Return the [X, Y] coordinate for the center point of the cell that contains the specified text.  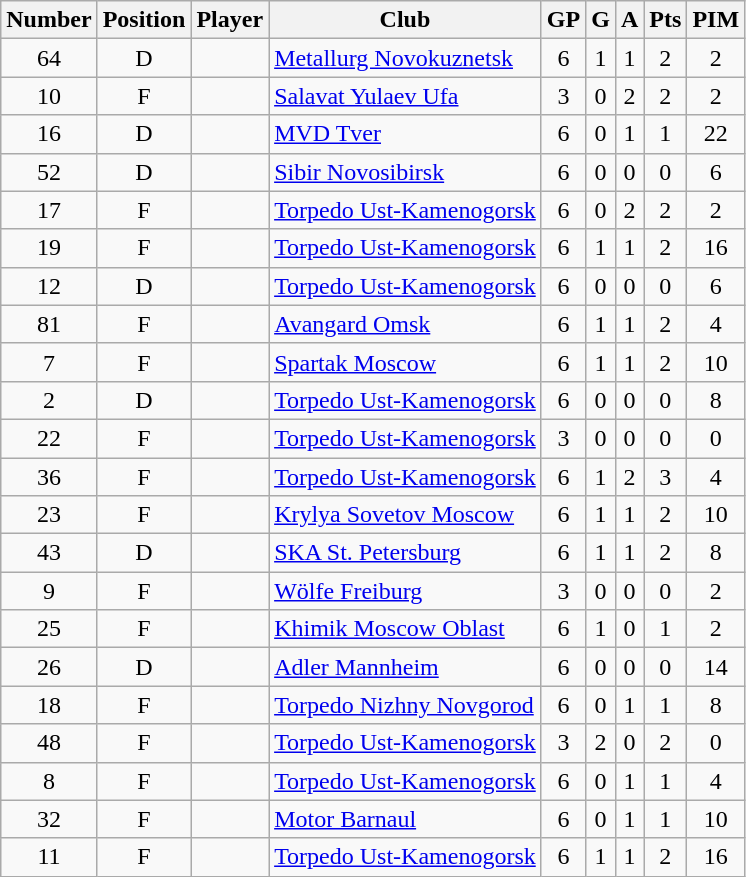
11 [49, 857]
64 [49, 58]
MVD Tver [406, 134]
SKA St. Petersburg [406, 553]
19 [49, 248]
A [629, 20]
18 [49, 705]
Khimik Moscow Oblast [406, 629]
GP [563, 20]
Metallurg Novokuznetsk [406, 58]
Player [230, 20]
32 [49, 819]
G [601, 20]
9 [49, 591]
81 [49, 324]
14 [716, 667]
Number [49, 20]
23 [49, 515]
52 [49, 172]
43 [49, 553]
PIM [716, 20]
17 [49, 210]
Club [406, 20]
Torpedo Nizhny Novgorod [406, 705]
Motor Barnaul [406, 819]
12 [49, 286]
Salavat Yulaev Ufa [406, 96]
Pts [666, 20]
Sibir Novosibirsk [406, 172]
Spartak Moscow [406, 362]
7 [49, 362]
26 [49, 667]
Krylya Sovetov Moscow [406, 515]
Avangard Omsk [406, 324]
36 [49, 477]
48 [49, 743]
Adler Mannheim [406, 667]
Position [144, 20]
Wölfe Freiburg [406, 591]
25 [49, 629]
